Return [x, y] of the center of cell containing provided text 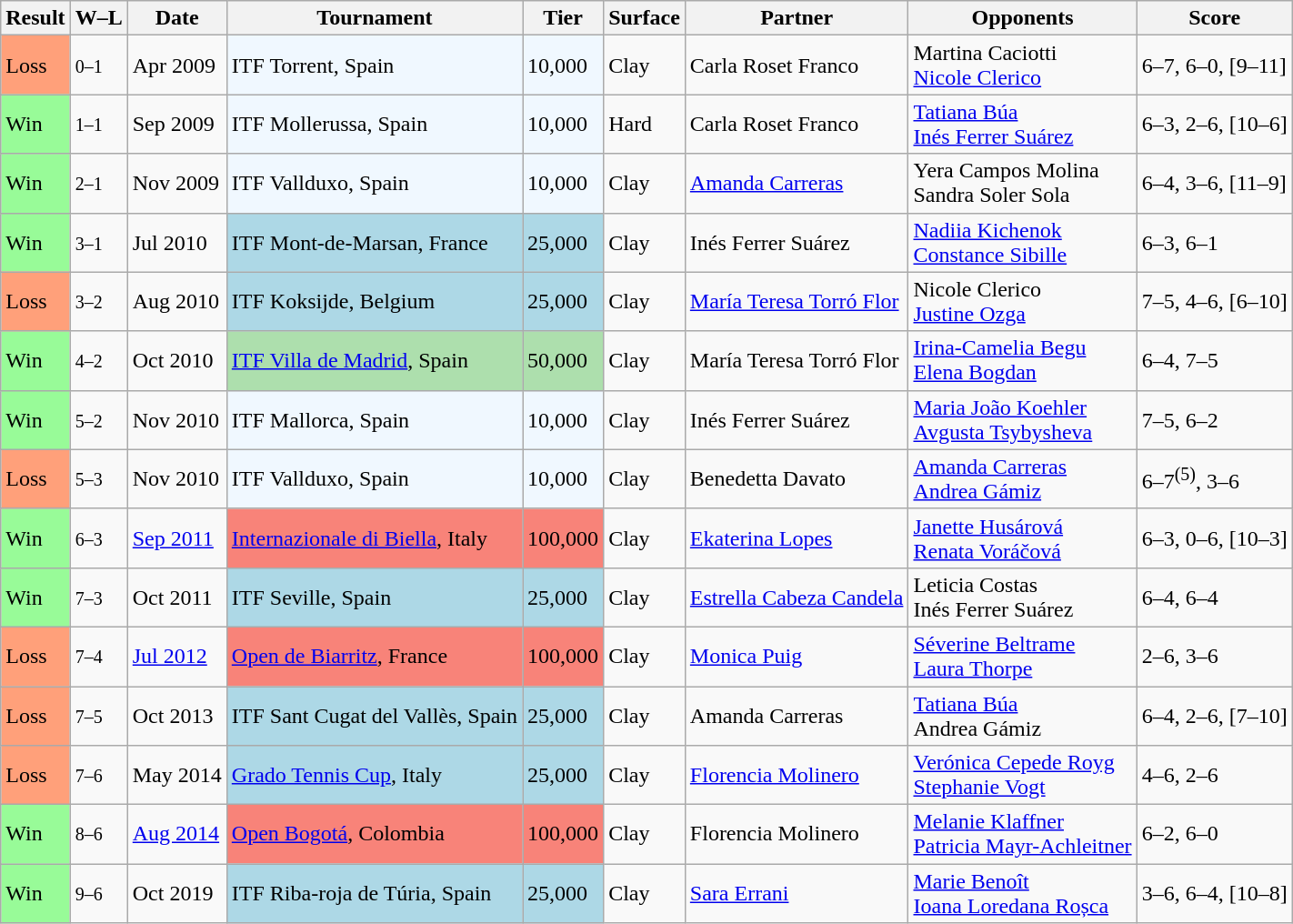
ITF Mallorca, Spain [375, 420]
2–6, 3–6 [1215, 657]
Grado Tennis Cup, Italy [375, 775]
Internazionale di Biella, Italy [375, 538]
Estrella Cabeza Candela [797, 597]
6–2, 6–0 [1215, 835]
7–5, 4–6, [6–10] [1215, 302]
Aug 2010 [176, 302]
Tatiana Búa Andrea Gámiz [1022, 715]
Date [176, 18]
Nadiia Kichenok Constance Sibille [1022, 242]
2–1 [98, 184]
ITF Mollerussa, Spain [375, 124]
Ekaterina Lopes [797, 538]
Opponents [1022, 18]
ITF Sant Cugat del Vallès, Spain [375, 715]
6–4, 3–6, [11–9] [1215, 184]
Benedetta Davato [797, 478]
Janette Husárová Renata Voráčová [1022, 538]
Maria João Koehler Avgusta Tsybysheva [1022, 420]
8–6 [98, 835]
50,000 [564, 360]
ITF Villa de Madrid, Spain [375, 360]
Monica Puig [797, 657]
Marie Benoît Ioana Loredana Roșca [1022, 893]
Sep 2009 [176, 124]
9–6 [98, 893]
Nicole Clerico Justine Ozga [1022, 302]
Partner [797, 18]
4–2 [98, 360]
Irina-Camelia Begu Elena Bogdan [1022, 360]
6–7, 6–0, [9–11] [1215, 65]
Jul 2012 [176, 657]
6–7(5), 3–6 [1215, 478]
Score [1215, 18]
Tier [564, 18]
Amanda Carreras Andrea Gámiz [1022, 478]
Hard [645, 124]
Séverine Beltrame Laura Thorpe [1022, 657]
Leticia Costas Inés Ferrer Suárez [1022, 597]
Verónica Cepede Royg Stephanie Vogt [1022, 775]
Tatiana Búa Inés Ferrer Suárez [1022, 124]
ITF Mont-de-Marsan, France [375, 242]
Melanie Klaffner Patricia Mayr-Achleitner [1022, 835]
Sep 2011 [176, 538]
ITF Riba-roja de Túria, Spain [375, 893]
6–4, 6–4 [1215, 597]
Jul 2010 [176, 242]
6–3 [98, 538]
Oct 2011 [176, 597]
Aug 2014 [176, 835]
Tournament [375, 18]
Surface [645, 18]
7–3 [98, 597]
ITF Koksijde, Belgium [375, 302]
W–L [98, 18]
7–6 [98, 775]
Martina Caciotti Nicole Clerico [1022, 65]
7–5, 6–2 [1215, 420]
6–3, 2–6, [10–6] [1215, 124]
7–5 [98, 715]
6–3, 0–6, [10–3] [1215, 538]
0–1 [98, 65]
ITF Torrent, Spain [375, 65]
Oct 2013 [176, 715]
5–2 [98, 420]
4–6, 2–6 [1215, 775]
Open de Biarritz, France [375, 657]
Result [35, 18]
6–4, 7–5 [1215, 360]
Open Bogotá, Colombia [375, 835]
Oct 2019 [176, 893]
1–1 [98, 124]
Apr 2009 [176, 65]
6–3, 6–1 [1215, 242]
Nov 2009 [176, 184]
7–4 [98, 657]
Oct 2010 [176, 360]
May 2014 [176, 775]
Yera Campos Molina Sandra Soler Sola [1022, 184]
3–1 [98, 242]
6–4, 2–6, [7–10] [1215, 715]
5–3 [98, 478]
3–2 [98, 302]
3–6, 6–4, [10–8] [1215, 893]
Sara Errani [797, 893]
ITF Seville, Spain [375, 597]
